Detect which cell encompasses the target text, then output its [X, Y] center coordinate. 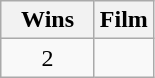
Film [124, 20]
Wins [48, 20]
2 [48, 58]
